Detect which cell encompasses the target text, then output its (X, Y) center coordinate. 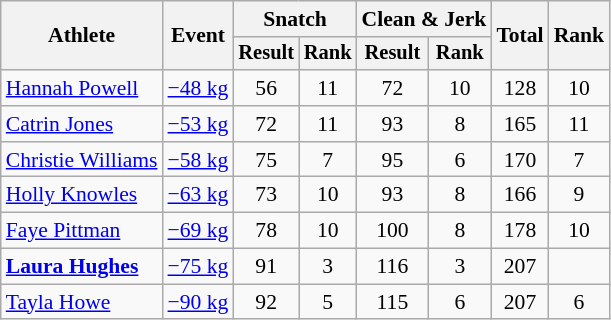
Laura Hughes (82, 267)
92 (266, 302)
Faye Pittman (82, 231)
Holly Knowles (82, 195)
Event (198, 36)
−90 kg (198, 302)
116 (393, 267)
Snatch (294, 19)
170 (520, 160)
−48 kg (198, 88)
Tayla Howe (82, 302)
Catrin Jones (82, 124)
9 (580, 195)
−75 kg (198, 267)
166 (520, 195)
78 (266, 231)
100 (393, 231)
91 (266, 267)
Christie Williams (82, 160)
Hannah Powell (82, 88)
−53 kg (198, 124)
Athlete (82, 36)
−63 kg (198, 195)
−58 kg (198, 160)
95 (393, 160)
56 (266, 88)
165 (520, 124)
178 (520, 231)
−69 kg (198, 231)
128 (520, 88)
73 (266, 195)
5 (328, 302)
75 (266, 160)
Clean & Jerk (424, 19)
Total (520, 36)
115 (393, 302)
